Capture the cell that displays the provided text and extract its [X, Y] central coordinate. 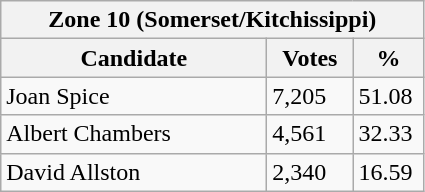
Joan Spice [134, 96]
7,205 [310, 96]
32.33 [388, 134]
16.59 [388, 172]
Zone 10 (Somerset/Kitchissippi) [212, 20]
Votes [310, 58]
51.08 [388, 96]
2,340 [310, 172]
Albert Chambers [134, 134]
David Allston [134, 172]
Candidate [134, 58]
4,561 [310, 134]
% [388, 58]
